Pinpoint the cell where the given text exists, returning its [x, y] midpoint coordinate. 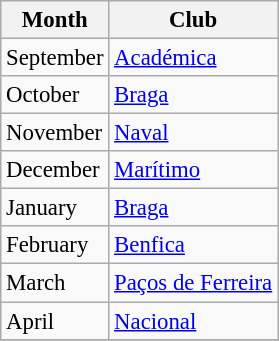
March [55, 283]
Club [194, 20]
Naval [194, 133]
April [55, 321]
Paços de Ferreira [194, 283]
November [55, 133]
Nacional [194, 321]
December [55, 170]
October [55, 95]
January [55, 208]
February [55, 245]
Marítimo [194, 170]
Benfica [194, 245]
September [55, 58]
Month [55, 20]
Académica [194, 58]
